Identify which cell holds the provided text, then report its (x, y) central coordinate. 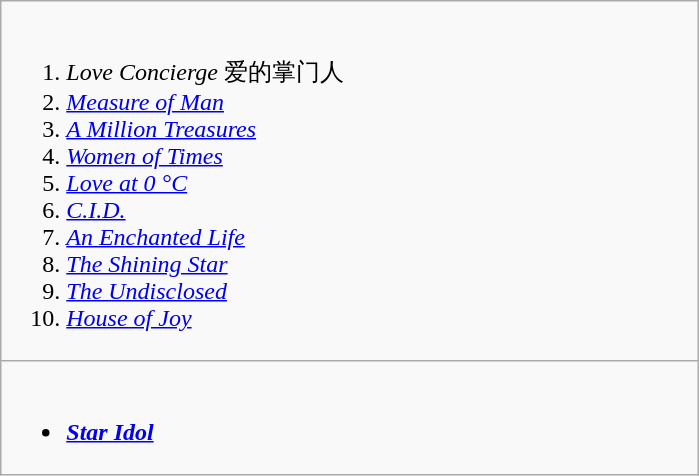
Star Idol (350, 418)
Love Concierge 爱的掌门人Measure of ManA Million TreasuresWomen of TimesLove at 0 °CC.I.D.An Enchanted LifeThe Shining StarThe UndisclosedHouse of Joy (350, 182)
